Extract the (x, y) coordinate from the center of the cell holding the provided text.  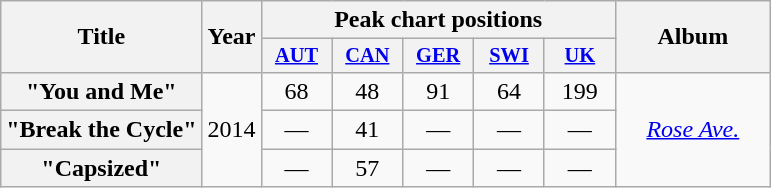
"Break the Cycle" (102, 130)
"You and Me" (102, 91)
Album (692, 37)
41 (368, 130)
48 (368, 91)
68 (296, 91)
"Capsized" (102, 168)
Peak chart positions (438, 20)
Year (232, 37)
GER (438, 56)
199 (580, 91)
2014 (232, 129)
SWI (510, 56)
Title (102, 37)
AUT (296, 56)
91 (438, 91)
57 (368, 168)
CAN (368, 56)
Rose Ave. (692, 129)
UK (580, 56)
64 (510, 91)
